Output the (x, y) coordinate of the center of the cell containing the given text.  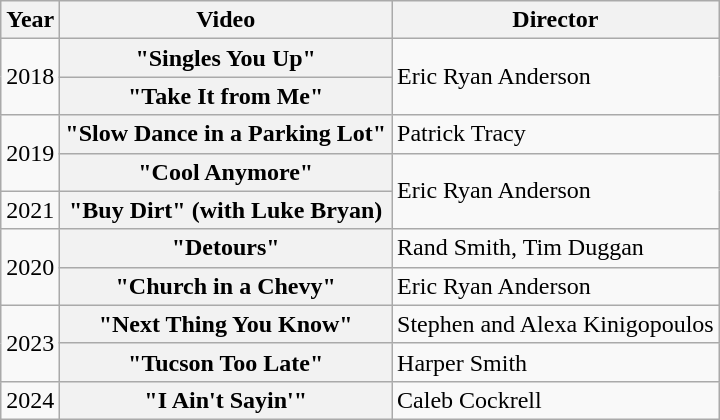
"Detours" (226, 248)
2023 (30, 343)
"I Ain't Sayin'" (226, 400)
2021 (30, 210)
2020 (30, 267)
Caleb Cockrell (556, 400)
Year (30, 20)
Director (556, 20)
"Slow Dance in a Parking Lot" (226, 134)
Video (226, 20)
2024 (30, 400)
"Singles You Up" (226, 58)
"Next Thing You Know" (226, 324)
Rand Smith, Tim Duggan (556, 248)
"Church in a Chevy" (226, 286)
"Buy Dirt" (with Luke Bryan) (226, 210)
"Take It from Me" (226, 96)
Harper Smith (556, 362)
2018 (30, 77)
"Tucson Too Late" (226, 362)
Patrick Tracy (556, 134)
2019 (30, 153)
Stephen and Alexa Kinigopoulos (556, 324)
"Cool Anymore" (226, 172)
